From the cell containing the given text, extract its center point as (X, Y) coordinate. 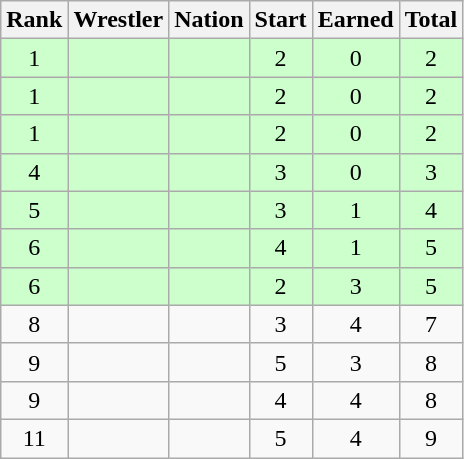
Earned (356, 20)
Start (280, 20)
Total (431, 20)
7 (431, 324)
11 (34, 438)
Nation (209, 20)
Rank (34, 20)
Wrestler (118, 20)
